For the text-containing cell, return its midpoint in [X, Y] coordinate format. 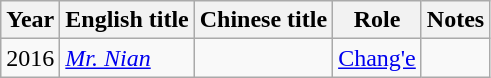
2016 [30, 58]
Role [378, 20]
Chang'e [378, 58]
Year [30, 20]
Mr. Nian [127, 58]
Notes [455, 20]
English title [127, 20]
Chinese title [263, 20]
